Find where the given text appears and provide that cell's center as [x, y] coordinate. 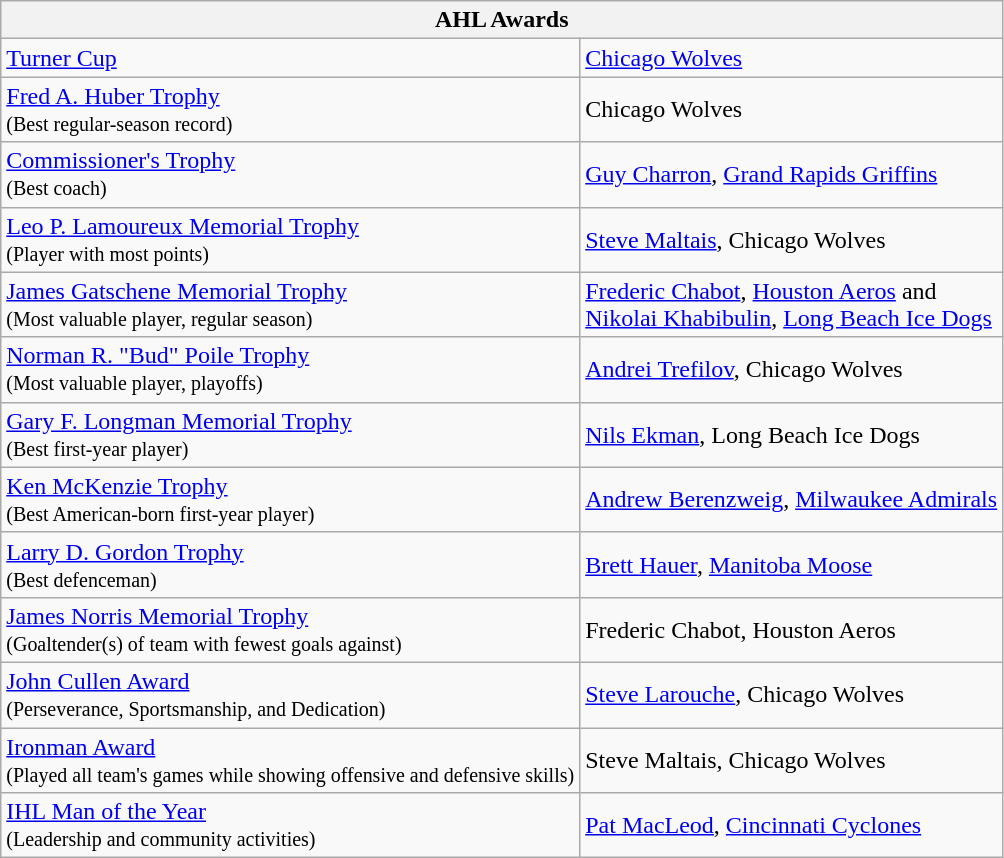
Larry D. Gordon Trophy(Best defenceman) [290, 564]
Nils Ekman, Long Beach Ice Dogs [792, 434]
John Cullen Award(Perseverance, Sportsmanship, and Dedication) [290, 694]
Fred A. Huber Trophy(Best regular-season record) [290, 110]
IHL Man of the Year(Leadership and community activities) [290, 826]
Guy Charron, Grand Rapids Griffins [792, 174]
Andrew Berenzweig, Milwaukee Admirals [792, 500]
Commissioner's Trophy (Best coach) [290, 174]
James Norris Memorial Trophy(Goaltender(s) of team with fewest goals against) [290, 630]
Frederic Chabot, Houston Aeros [792, 630]
Frederic Chabot, Houston Aeros and Nikolai Khabibulin, Long Beach Ice Dogs [792, 304]
Norman R. "Bud" Poile Trophy(Most valuable player, playoffs) [290, 370]
Ironman Award(Played all team's games while showing offensive and defensive skills) [290, 760]
Andrei Trefilov, Chicago Wolves [792, 370]
AHL Awards [502, 20]
Turner Cup [290, 58]
Steve Larouche, Chicago Wolves [792, 694]
James Gatschene Memorial Trophy(Most valuable player, regular season) [290, 304]
Ken McKenzie Trophy(Best American-born first-year player) [290, 500]
Gary F. Longman Memorial Trophy(Best first-year player) [290, 434]
Pat MacLeod, Cincinnati Cyclones [792, 826]
Brett Hauer, Manitoba Moose [792, 564]
Leo P. Lamoureux Memorial Trophy(Player with most points) [290, 240]
